Scan for the cell matching the given text and deliver its [X, Y] coordinate at center. 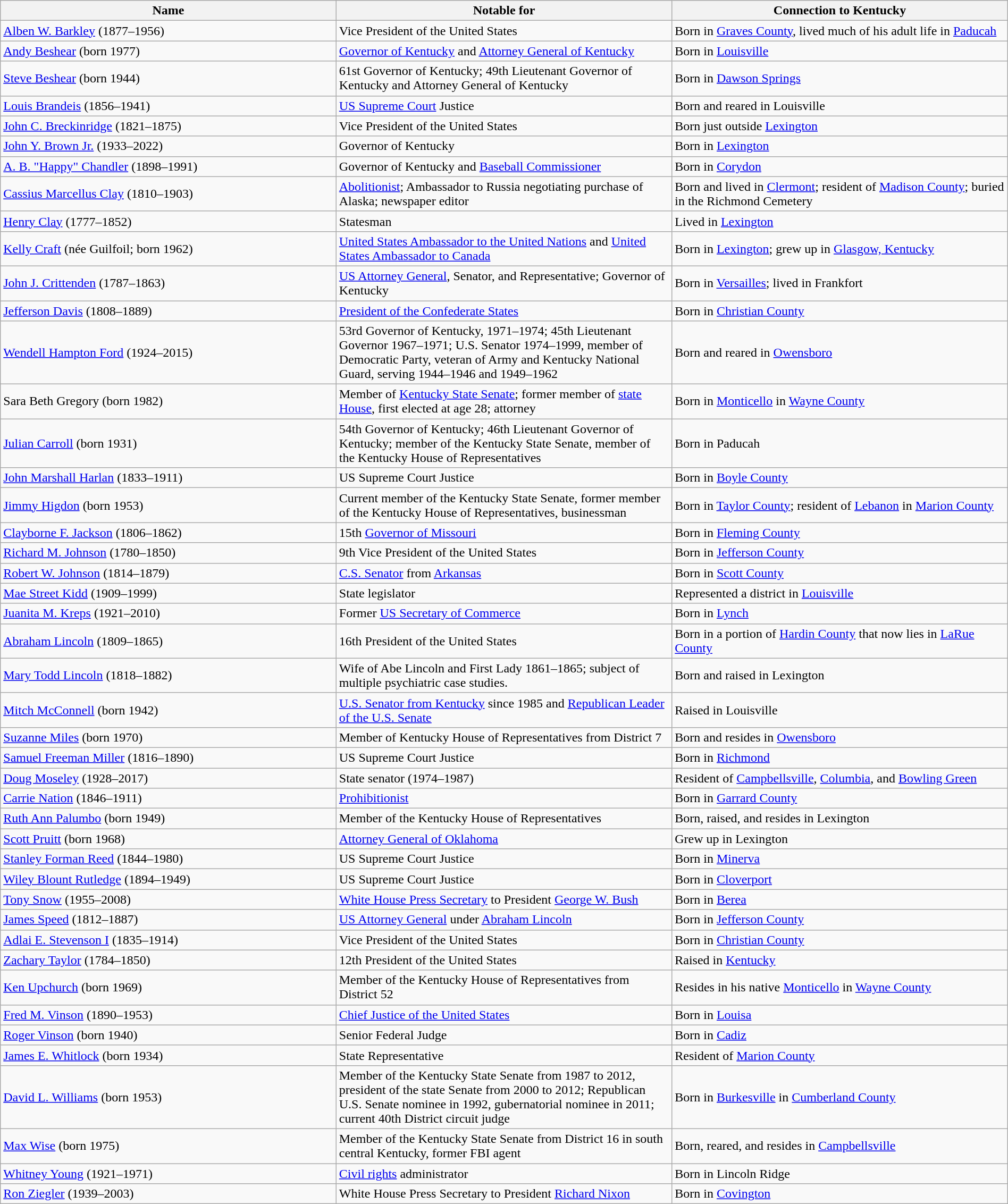
Born in Lynch [840, 613]
Born in Monticello in Wayne County [840, 402]
16th President of the United States [504, 641]
Governor of Kentucky and Baseball Commissioner [504, 166]
Steve Beshear (born 1944) [169, 79]
Doug Moseley (1928–2017) [169, 778]
Zachary Taylor (1784–1850) [169, 960]
Name [169, 11]
Born in Cadiz [840, 1035]
John Y. Brown Jr. (1933–2022) [169, 146]
Born, raised, and resides in Lexington [840, 819]
Born and reared in Louisville [840, 106]
Born in Fleming County [840, 533]
Wiley Blount Rutledge (1894–1949) [169, 879]
Born in Lexington; grew up in Glasgow, Kentucky [840, 249]
Member of Kentucky State Senate; former member of state House, first elected at age 28; attorney [504, 402]
Richard M. Johnson (1780–1850) [169, 553]
Born in a portion of Hardin County that now lies in LaRue County [840, 641]
12th President of the United States [504, 960]
Connection to Kentucky [840, 11]
Notable for [504, 11]
James E. Whitlock (born 1934) [169, 1055]
Born in Louisville [840, 51]
C.S. Senator from Arkansas [504, 573]
US Attorney General under Abraham Lincoln [504, 920]
Whitney Young (1921–1971) [169, 1173]
Represented a district in Louisville [840, 593]
Mitch McConnell (born 1942) [169, 710]
Member of Kentucky House of Representatives from District 7 [504, 737]
John C. Breckinridge (1821–1875) [169, 126]
9th Vice President of the United States [504, 553]
Born in Taylor County; resident of Lebanon in Marion County [840, 505]
James Speed (1812–1887) [169, 920]
Fred M. Vinson (1890–1953) [169, 1015]
State senator (1974–1987) [504, 778]
Stanley Forman Reed (1844–1980) [169, 859]
Max Wise (born 1975) [169, 1146]
61st Governor of Kentucky; 49th Lieutenant Governor of Kentucky and Attorney General of Kentucky [504, 79]
Born just outside Lexington [840, 126]
Statesman [504, 221]
Scott Pruitt (born 1968) [169, 839]
Born and lived in Clermont; resident of Madison County; buried in the Richmond Cemetery [840, 193]
Henry Clay (1777–1852) [169, 221]
Born and raised in Lexington [840, 675]
Sara Beth Gregory (born 1982) [169, 402]
Born in Richmond [840, 757]
Tony Snow (1955–2008) [169, 899]
Jimmy Higdon (born 1953) [169, 505]
US Attorney General, Senator, and Representative; Governor of Kentucky [504, 283]
Member of the Kentucky House of Representatives from District 52 [504, 988]
Born in Graves County, lived much of his adult life in Paducah [840, 31]
Suzanne Miles (born 1970) [169, 737]
John J. Crittenden (1787–1863) [169, 283]
Born in Covington [840, 1194]
Juanita M. Kreps (1921–2010) [169, 613]
Samuel Freeman Miller (1816–1890) [169, 757]
Jefferson Davis (1808–1889) [169, 311]
Born in Burkesville in Cumberland County [840, 1097]
Governor of Kentucky and Attorney General of Kentucky [504, 51]
Ruth Ann Palumbo (born 1949) [169, 819]
Adlai E. Stevenson I (1835–1914) [169, 940]
Born and reared in Owensboro [840, 353]
Born in Garrard County [840, 798]
Former US Secretary of Commerce [504, 613]
Abraham Lincoln (1809–1865) [169, 641]
Member of the Kentucky House of Representatives [504, 819]
Resides in his native Monticello in Wayne County [840, 988]
David L. Williams (born 1953) [169, 1097]
State Representative [504, 1055]
State legislator [504, 593]
Abolitionist; Ambassador to Russia negotiating purchase of Alaska; newspaper editor [504, 193]
Born in Lincoln Ridge [840, 1173]
Alben W. Barkley (1877–1956) [169, 31]
Ron Ziegler (1939–2003) [169, 1194]
Resident of Marion County [840, 1055]
Born in Lexington [840, 146]
Wife of Abe Lincoln and First Lady 1861–1865; subject of multiple psychiatric case studies. [504, 675]
Born in Louisa [840, 1015]
White House Press Secretary to President Richard Nixon [504, 1194]
Born in Corydon [840, 166]
Born, reared, and resides in Campbellsville [840, 1146]
Cassius Marcellus Clay (1810–1903) [169, 193]
Born in Berea [840, 899]
Lived in Lexington [840, 221]
Born in Minerva [840, 859]
Andy Beshear (born 1977) [169, 51]
Julian Carroll (born 1931) [169, 443]
Ken Upchurch (born 1969) [169, 988]
Born in Versailles; lived in Frankfort [840, 283]
Louis Brandeis (1856–1941) [169, 106]
Mary Todd Lincoln (1818–1882) [169, 675]
Born in Cloverport [840, 879]
Carrie Nation (1846–1911) [169, 798]
Attorney General of Oklahoma [504, 839]
15th Governor of Missouri [504, 533]
Raised in Louisville [840, 710]
White House Press Secretary to President George W. Bush [504, 899]
Mae Street Kidd (1909–1999) [169, 593]
Member of the Kentucky State Senate from District 16 in south central Kentucky, former FBI agent [504, 1146]
Resident of Campbellsville, Columbia, and Bowling Green [840, 778]
Grew up in Lexington [840, 839]
54th Governor of Kentucky; 46th Lieutenant Governor of Kentucky; member of the Kentucky State Senate, member of the Kentucky House of Representatives [504, 443]
Robert W. Johnson (1814–1879) [169, 573]
John Marshall Harlan (1833–1911) [169, 478]
Civil rights administrator [504, 1173]
A. B. "Happy" Chandler (1898–1991) [169, 166]
Born in Scott County [840, 573]
Born in Dawson Springs [840, 79]
Roger Vinson (born 1940) [169, 1035]
U.S. Senator from Kentucky since 1985 and Republican Leader of the U.S. Senate [504, 710]
Kelly Craft (née Guilfoil; born 1962) [169, 249]
Clayborne F. Jackson (1806–1862) [169, 533]
United States Ambassador to the United Nations and United States Ambassador to Canada [504, 249]
Born in Paducah [840, 443]
Raised in Kentucky [840, 960]
Current member of the Kentucky State Senate, former member of the Kentucky House of Representatives, businessman [504, 505]
Wendell Hampton Ford (1924–2015) [169, 353]
Born and resides in Owensboro [840, 737]
Governor of Kentucky [504, 146]
Prohibitionist [504, 798]
Senior Federal Judge [504, 1035]
Born in Boyle County [840, 478]
President of the Confederate States [504, 311]
Chief Justice of the United States [504, 1015]
